Return (x, y) of the center of cell containing provided text 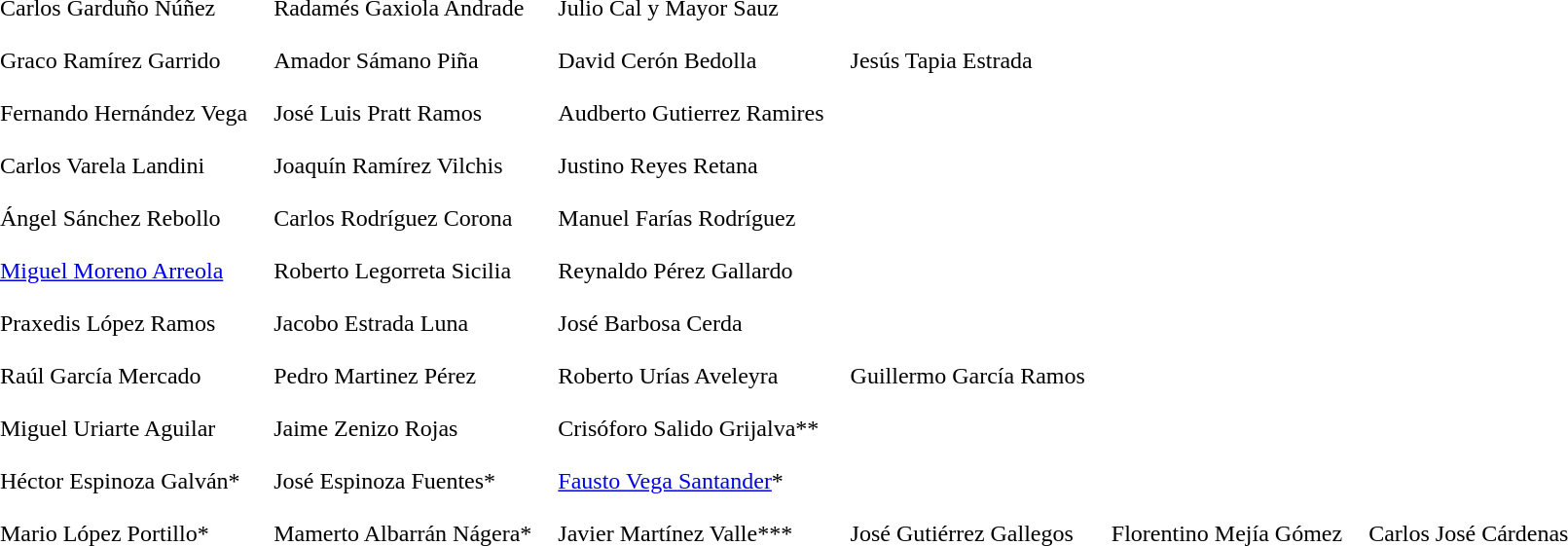
Reynaldo Pérez Gallardo (691, 271)
Crisóforo Salido Grijalva** (691, 428)
Justino Reyes Retana (691, 165)
Fausto Vega Santander* (691, 481)
Roberto Legorreta Sicilia (403, 271)
Audberto Gutierrez Ramires (691, 113)
Jacobo Estrada Luna (403, 323)
Joaquín Ramírez Vilchis (403, 165)
José Espinoza Fuentes* (403, 481)
Pedro Martinez Pérez (403, 376)
José Luis Pratt Ramos (403, 113)
David Cerón Bedolla (691, 60)
Amador Sámano Piña (403, 60)
Guillermo García Ramos (967, 376)
Roberto Urías Aveleyra (691, 376)
Carlos Rodríguez Corona (403, 218)
Jesús Tapia Estrada (967, 60)
José Barbosa Cerda (691, 323)
Manuel Farías Rodríguez (691, 218)
Jaime Zenizo Rojas (403, 428)
